Detect which cell encompasses the target text, then output its [X, Y] center coordinate. 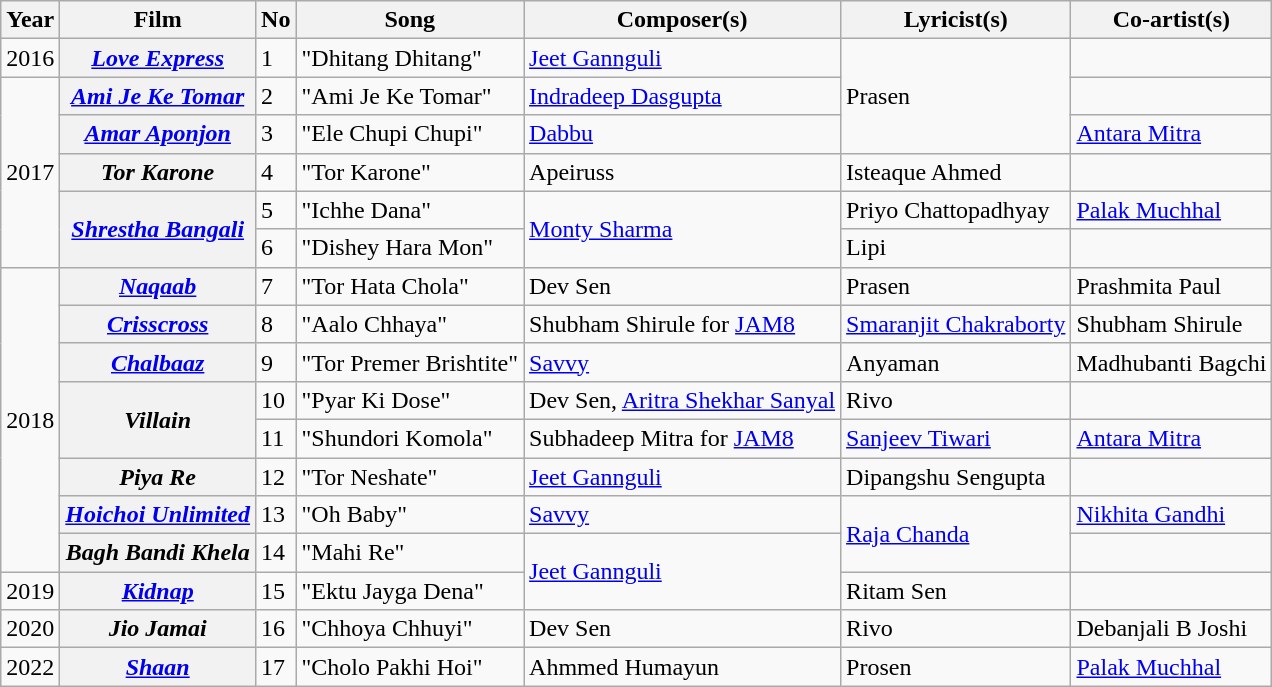
Subhadeep Mitra for JAM8 [682, 438]
Shrestha Bangali [158, 229]
8 [276, 324]
Nikhita Gandhi [1172, 515]
"Pyar Ki Dose" [410, 400]
Shubham Shirule for JAM8 [682, 324]
Raja Chanda [956, 534]
2 [276, 96]
"Ektu Jayga Dena" [410, 591]
Dipangshu Sengupta [956, 477]
No [276, 20]
2019 [30, 591]
Lyricist(s) [956, 20]
Priyo Chattopadhyay [956, 210]
Madhubanti Bagchi [1172, 362]
"Ami Je Ke Tomar" [410, 96]
"Tor Premer Brishtite" [410, 362]
"Dishey Hara Mon" [410, 248]
2016 [30, 58]
2022 [30, 667]
9 [276, 362]
"Dhitang Dhitang" [410, 58]
"Ele Chupi Chupi" [410, 134]
Smaranjit Chakraborty [956, 324]
13 [276, 515]
Naqaab [158, 286]
Apeiruss [682, 172]
3 [276, 134]
Film [158, 20]
Love Express [158, 58]
4 [276, 172]
6 [276, 248]
Piya Re [158, 477]
Chalbaaz [158, 362]
5 [276, 210]
Shubham Shirule [1172, 324]
15 [276, 591]
Song [410, 20]
7 [276, 286]
"Ichhe Dana" [410, 210]
Debanjali B Joshi [1172, 629]
Co-artist(s) [1172, 20]
Bagh Bandi Khela [158, 553]
Hoichoi Unlimited [158, 515]
"Aalo Chhaya" [410, 324]
Lipi [956, 248]
10 [276, 400]
Crisscross [158, 324]
Kidnap [158, 591]
2018 [30, 419]
Composer(s) [682, 20]
Tor Karone [158, 172]
Anyaman [956, 362]
"Tor Karone" [410, 172]
Jio Jamai [158, 629]
"Tor Neshate" [410, 477]
Dev Sen, Aritra Shekhar Sanyal [682, 400]
Monty Sharma [682, 229]
1 [276, 58]
Prosen [956, 667]
2020 [30, 629]
Dabbu [682, 134]
Amar Aponjon [158, 134]
14 [276, 553]
Indradeep Dasgupta [682, 96]
Ritam Sen [956, 591]
Ami Je Ke Tomar [158, 96]
2017 [30, 172]
"Cholo Pakhi Hoi" [410, 667]
11 [276, 438]
Villain [158, 419]
"Chhoya Chhuyi" [410, 629]
Ahmmed Humayun [682, 667]
"Oh Baby" [410, 515]
"Shundori Komola" [410, 438]
16 [276, 629]
"Mahi Re" [410, 553]
"Tor Hata Chola" [410, 286]
Prashmita Paul [1172, 286]
Sanjeev Tiwari [956, 438]
17 [276, 667]
Isteaque Ahmed [956, 172]
Shaan [158, 667]
Year [30, 20]
12 [276, 477]
